Provide the [x, y] coordinate of the cell's center where the given text is located.  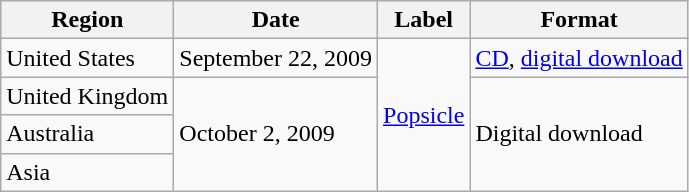
Australia [88, 134]
Digital download [579, 134]
United Kingdom [88, 96]
September 22, 2009 [276, 58]
CD, digital download [579, 58]
Region [88, 20]
Date [276, 20]
Asia [88, 172]
Label [424, 20]
United States [88, 58]
Format [579, 20]
Popsicle [424, 115]
October 2, 2009 [276, 134]
